Identify which cell holds the provided text, then report its (x, y) central coordinate. 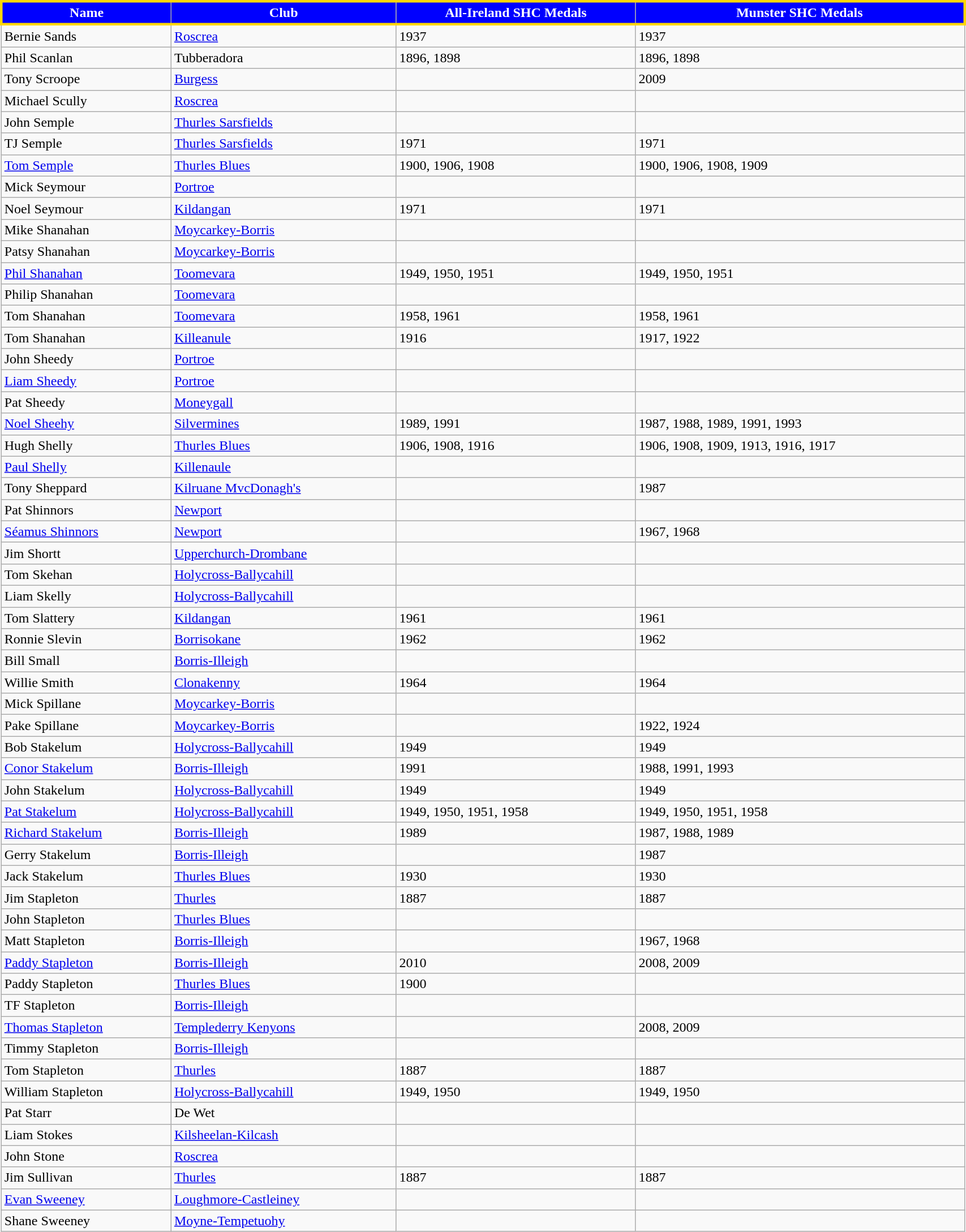
Phil Shanahan (86, 273)
Borrisokane (284, 639)
1906, 1908, 1916 (516, 445)
Conor Stakelum (86, 769)
Bob Stakelum (86, 747)
Richard Stakelum (86, 833)
Loughmore-Castleiney (284, 1199)
Jim Shortt (86, 553)
TF Stapleton (86, 1006)
1989 (516, 833)
Noel Seymour (86, 208)
Tom Skehan (86, 574)
1900, 1906, 1908 (516, 165)
Pake Spillane (86, 726)
Mick Spillane (86, 704)
Matt Stapleton (86, 941)
Upperchurch-Drombane (284, 553)
Killenaule (284, 467)
Tony Sheppard (86, 488)
John Sheedy (86, 359)
John Semple (86, 122)
Pat Starr (86, 1113)
2010 (516, 963)
Jack Stakelum (86, 876)
Liam Stokes (86, 1135)
All-Ireland SHC Medals (516, 12)
Gerry Stakelum (86, 855)
Thomas Stapleton (86, 1027)
Moneygall (284, 402)
Tom Semple (86, 165)
Tom Slattery (86, 617)
Tom Stapleton (86, 1070)
Michael Scully (86, 101)
1917, 1922 (800, 338)
1991 (516, 769)
Club (284, 12)
Patsy Shanahan (86, 251)
1906, 1908, 1909, 1913, 1916, 1917 (800, 445)
1987, 1988, 1989, 1991, 1993 (800, 424)
William Stapleton (86, 1092)
Kilsheelan-Kilcash (284, 1135)
De Wet (284, 1113)
1900, 1906, 1908, 1909 (800, 165)
Ronnie Slevin (86, 639)
1988, 1991, 1993 (800, 769)
Philip Shanahan (86, 295)
Pat Shinnors (86, 510)
Evan Sweeney (86, 1199)
John Stakelum (86, 790)
TJ Semple (86, 144)
Paul Shelly (86, 467)
Kilruane MvcDonagh's (284, 488)
Willie Smith (86, 682)
1922, 1924 (800, 726)
Pat Sheedy (86, 402)
Tubberadora (284, 58)
John Stone (86, 1156)
Phil Scanlan (86, 58)
Noel Sheehy (86, 424)
Clonakenny (284, 682)
1916 (516, 338)
Moyne-Tempetuohy (284, 1221)
Liam Skelly (86, 596)
Burgess (284, 79)
Tony Scroope (86, 79)
Hugh Shelly (86, 445)
Bill Small (86, 661)
Mick Seymour (86, 187)
1987, 1988, 1989 (800, 833)
Liam Sheedy (86, 381)
Jim Sullivan (86, 1178)
Séamus Shinnors (86, 531)
Killeanule (284, 338)
John Stapleton (86, 919)
Name (86, 12)
Bernie Sands (86, 36)
Timmy Stapleton (86, 1049)
Pat Stakelum (86, 812)
Silvermines (284, 424)
1900 (516, 984)
Mike Shanahan (86, 230)
2009 (800, 79)
Munster SHC Medals (800, 12)
Templederry Kenyons (284, 1027)
1989, 1991 (516, 424)
Jim Stapleton (86, 898)
Shane Sweeney (86, 1221)
